For the text-containing cell, return its midpoint in [X, Y] coordinate format. 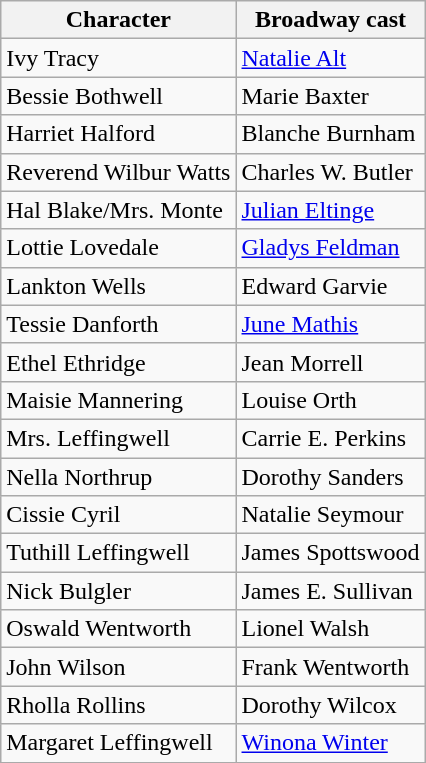
Julian Eltinge [330, 210]
Edward Garvie [330, 286]
Jean Morrell [330, 362]
Charles W. Butler [330, 172]
Nella Northrup [118, 477]
Broadway cast [330, 20]
Ethel Ethridge [118, 362]
Winona Winter [330, 743]
Mrs. Leffingwell [118, 438]
Reverend Wilbur Watts [118, 172]
James E. Sullivan [330, 591]
Dorothy Wilcox [330, 705]
Oswald Wentworth [118, 629]
Ivy Tracy [118, 58]
Margaret Leffingwell [118, 743]
Blanche Burnham [330, 134]
Nick Bulgler [118, 591]
Tessie Danforth [118, 324]
Natalie Alt [330, 58]
Frank Wentworth [330, 667]
Harriet Halford [118, 134]
Bessie Bothwell [118, 96]
John Wilson [118, 667]
Maisie Mannering [118, 400]
Carrie E. Perkins [330, 438]
Character [118, 20]
James Spottswood [330, 553]
Cissie Cyril [118, 515]
June Mathis [330, 324]
Hal Blake/Mrs. Monte [118, 210]
Marie Baxter [330, 96]
Lionel Walsh [330, 629]
Rholla Rollins [118, 705]
Gladys Feldman [330, 248]
Lottie Lovedale [118, 248]
Louise Orth [330, 400]
Tuthill Leffingwell [118, 553]
Lankton Wells [118, 286]
Dorothy Sanders [330, 477]
Natalie Seymour [330, 515]
